Locate the cell with the specified text and output its [x, y] center coordinate. 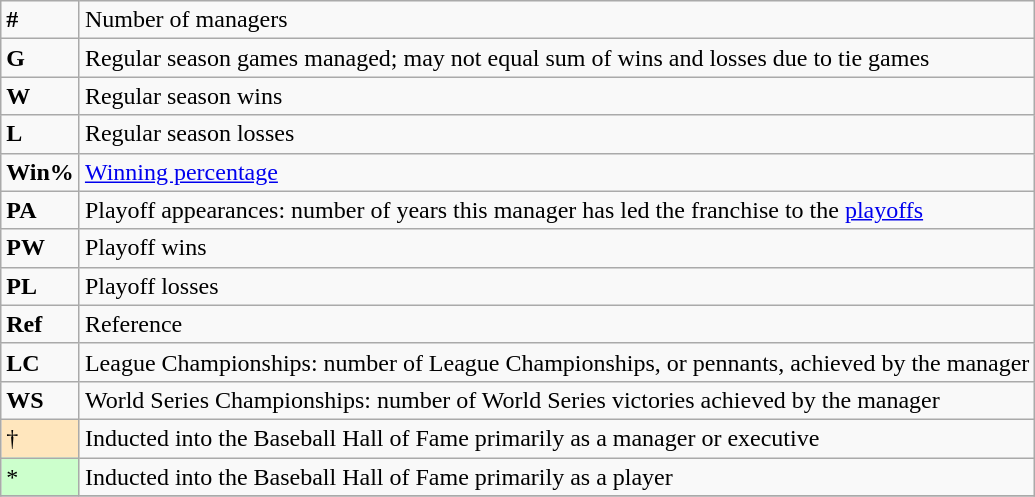
Inducted into the Baseball Hall of Fame primarily as a manager or executive [556, 438]
Playoff appearances: number of years this manager has led the franchise to the playoffs [556, 210]
Regular season wins [556, 96]
G [40, 58]
† [40, 438]
PL [40, 286]
Playoff losses [556, 286]
World Series Championships: number of World Series victories achieved by the manager [556, 400]
WS [40, 400]
Regular season losses [556, 134]
PA [40, 210]
PW [40, 248]
Winning percentage [556, 172]
Ref [40, 324]
Inducted into the Baseball Hall of Fame primarily as a player [556, 477]
Regular season games managed; may not equal sum of wins and losses due to tie games [556, 58]
Reference [556, 324]
League Championships: number of League Championships, or pennants, achieved by the manager [556, 362]
W [40, 96]
Playoff wins [556, 248]
L [40, 134]
# [40, 20]
LC [40, 362]
* [40, 477]
Number of managers [556, 20]
Win% [40, 172]
